Provide the (x, y) coordinate of the cell's center where the given text is located.  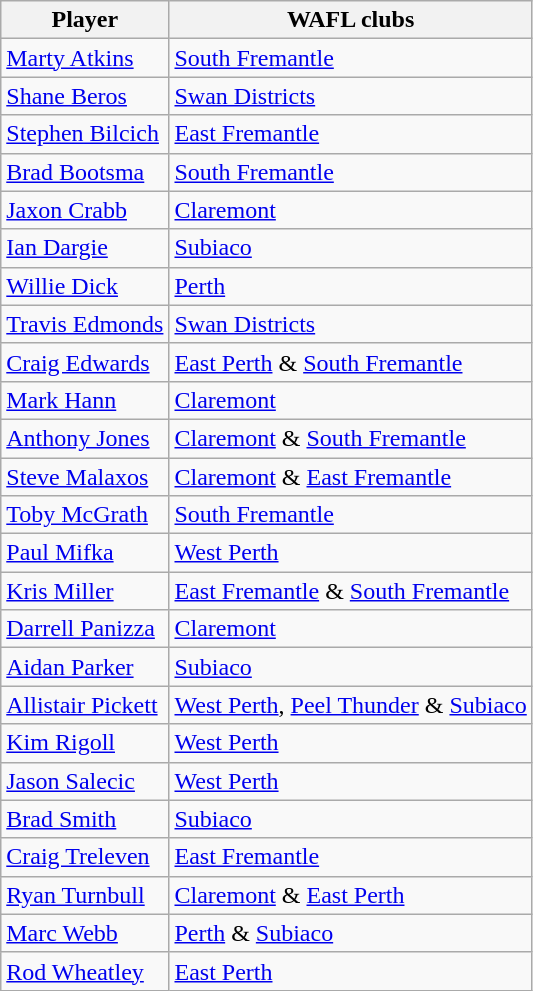
Toby McGrath (85, 515)
Jaxon Crabb (85, 210)
Claremont & East Perth (350, 895)
Aidan Parker (85, 667)
Stephen Bilcich (85, 134)
West Perth, Peel Thunder & Subiaco (350, 705)
Marty Atkins (85, 58)
Rod Wheatley (85, 971)
Mark Hann (85, 400)
Claremont & East Fremantle (350, 477)
Brad Smith (85, 819)
Marc Webb (85, 933)
Perth (350, 286)
Craig Edwards (85, 362)
Willie Dick (85, 286)
Darrell Panizza (85, 629)
Paul Mifka (85, 553)
Kim Rigoll (85, 743)
Brad Bootsma (85, 172)
Ian Dargie (85, 248)
Anthony Jones (85, 438)
Allistair Pickett (85, 705)
East Fremantle & South Fremantle (350, 591)
WAFL clubs (350, 20)
Kris Miller (85, 591)
East Perth & South Fremantle (350, 362)
Travis Edmonds (85, 324)
Perth & Subiaco (350, 933)
Player (85, 20)
Steve Malaxos (85, 477)
Jason Salecic (85, 781)
Claremont & South Fremantle (350, 438)
Craig Treleven (85, 857)
East Perth (350, 971)
Shane Beros (85, 96)
Ryan Turnbull (85, 895)
